Identify which cell holds the provided text, then report its (x, y) central coordinate. 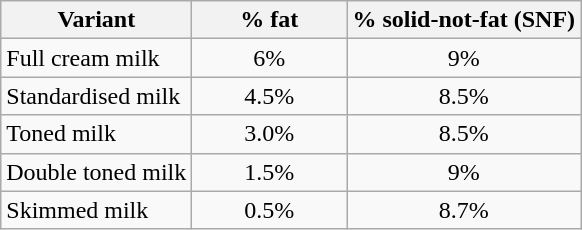
Skimmed milk (96, 210)
0.5% (270, 210)
% solid-not-fat (SNF) (464, 20)
8.7% (464, 210)
1.5% (270, 172)
Standardised milk (96, 96)
Full cream milk (96, 58)
6% (270, 58)
Double toned milk (96, 172)
Toned milk (96, 134)
3.0% (270, 134)
4.5% (270, 96)
Variant (96, 20)
% fat (270, 20)
